Scan for the cell matching the given text and deliver its [X, Y] coordinate at center. 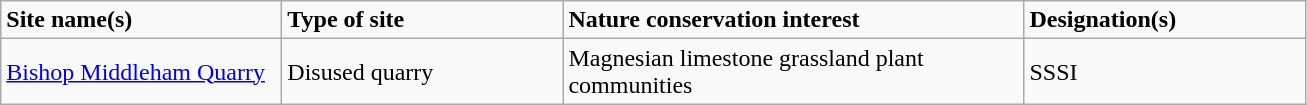
Type of site [422, 20]
Site name(s) [142, 20]
Bishop Middleham Quarry [142, 72]
Magnesian limestone grassland plant communities [794, 72]
Nature conservation interest [794, 20]
Designation(s) [1164, 20]
SSSI [1164, 72]
Disused quarry [422, 72]
